Identify which cell holds the provided text, then report its [X, Y] central coordinate. 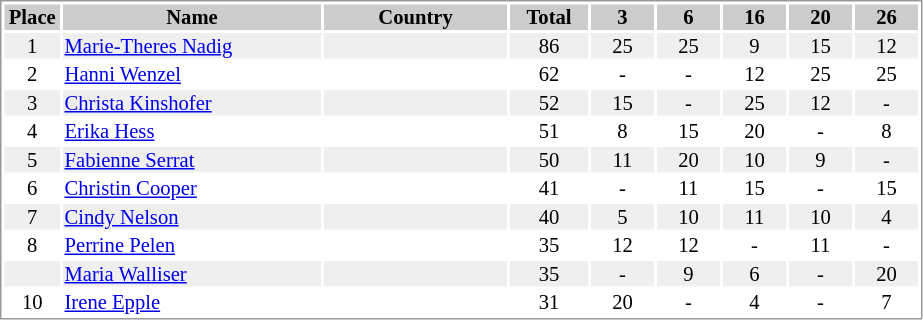
52 [549, 103]
Maria Walliser [192, 274]
50 [549, 160]
40 [549, 217]
41 [549, 189]
86 [549, 46]
Christa Kinshofer [192, 103]
Irene Epple [192, 303]
16 [754, 17]
Place [32, 17]
Country [416, 17]
Hanni Wenzel [192, 75]
2 [32, 75]
Fabienne Serrat [192, 160]
62 [549, 75]
Perrine Pelen [192, 245]
Cindy Nelson [192, 217]
Total [549, 17]
Erika Hess [192, 131]
Christin Cooper [192, 189]
1 [32, 46]
Name [192, 17]
51 [549, 131]
26 [886, 17]
Marie-Theres Nadig [192, 46]
31 [549, 303]
